Scan for the cell matching the given text and deliver its [x, y] coordinate at center. 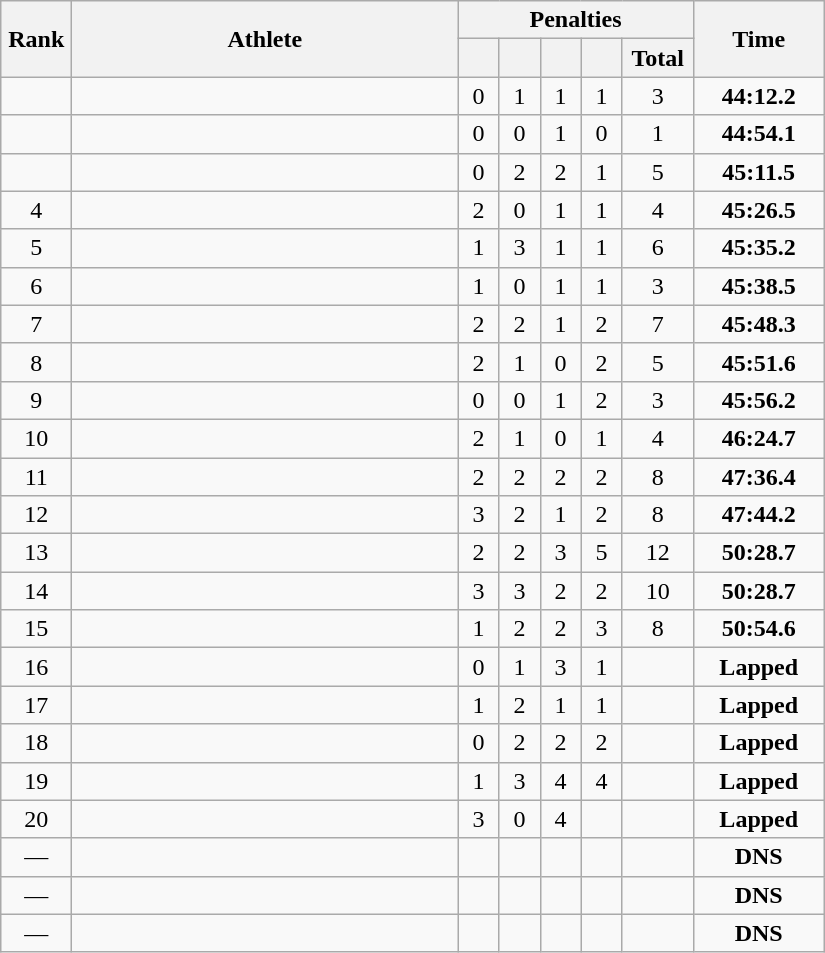
45:38.5 [758, 286]
20 [36, 819]
45:48.3 [758, 324]
18 [36, 743]
50:54.6 [758, 629]
19 [36, 781]
44:54.1 [758, 134]
47:36.4 [758, 477]
Penalties [576, 20]
9 [36, 400]
11 [36, 477]
13 [36, 553]
16 [36, 667]
45:51.6 [758, 362]
14 [36, 591]
Athlete [265, 39]
45:26.5 [758, 210]
47:44.2 [758, 515]
17 [36, 705]
45:35.2 [758, 248]
45:11.5 [758, 172]
44:12.2 [758, 96]
15 [36, 629]
Rank [36, 39]
Time [758, 39]
46:24.7 [758, 438]
45:56.2 [758, 400]
Total [658, 58]
